Scan for the cell matching the given text and deliver its (X, Y) coordinate at center. 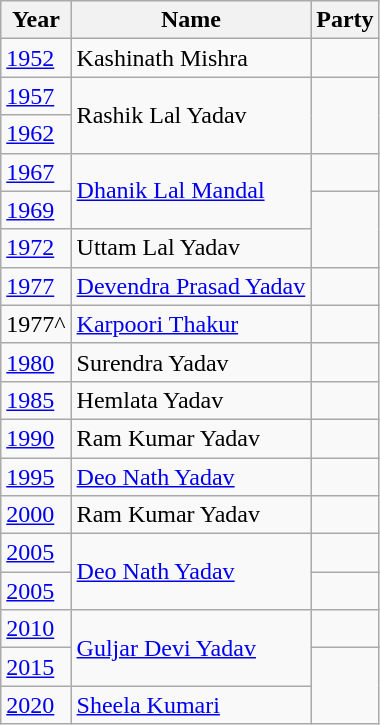
1977 (36, 286)
Karpoori Thakur (191, 324)
1972 (36, 248)
Devendra Prasad Yadav (191, 286)
Dhanik Lal Mandal (191, 191)
Kashinath Mishra (191, 58)
2020 (36, 705)
Party (345, 20)
2000 (36, 515)
Sheela Kumari (191, 705)
1977^ (36, 324)
1985 (36, 400)
1957 (36, 96)
Guljar Devi Yadav (191, 648)
Rashik Lal Yadav (191, 115)
1995 (36, 477)
1980 (36, 362)
1952 (36, 58)
Year (36, 20)
2015 (36, 667)
Name (191, 20)
1962 (36, 134)
1990 (36, 438)
Hemlata Yadav (191, 400)
Surendra Yadav (191, 362)
Uttam Lal Yadav (191, 248)
1967 (36, 172)
2010 (36, 629)
1969 (36, 210)
